Detect which cell encompasses the target text, then output its (X, Y) center coordinate. 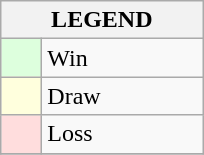
Loss (122, 134)
Win (122, 58)
LEGEND (102, 20)
Draw (122, 96)
